Detect which cell encompasses the target text, then output its [x, y] center coordinate. 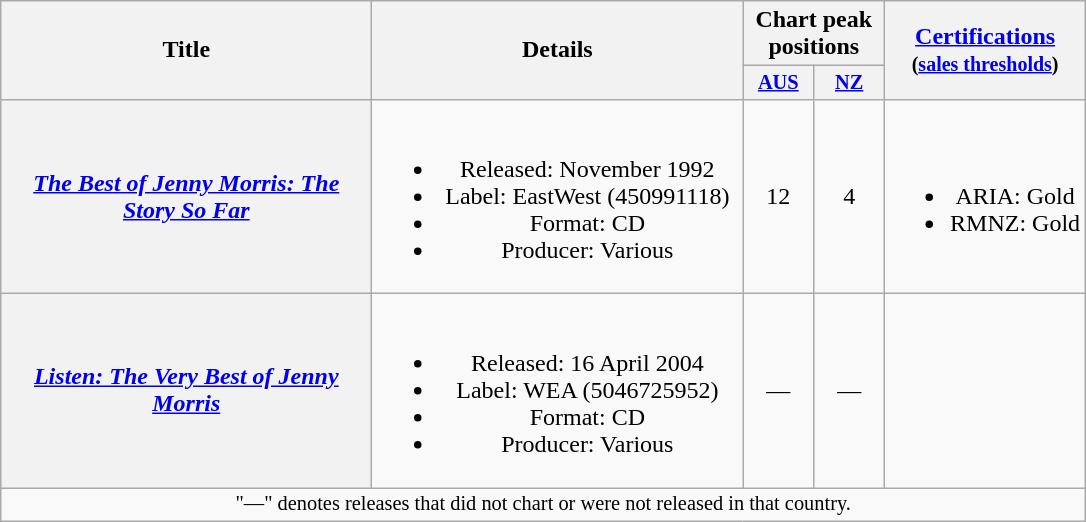
Released: November 1992Label: EastWest (450991118)Format: CDProducer: Various [558, 196]
Listen: The Very Best of Jenny Morris [186, 391]
4 [850, 196]
NZ [850, 83]
The Best of Jenny Morris: The Story So Far [186, 196]
AUS [778, 83]
ARIA: GoldRMNZ: Gold [986, 196]
Title [186, 50]
Chart peak positions [814, 34]
Details [558, 50]
"—" denotes releases that did not chart or were not released in that country. [544, 505]
Certifications(sales thresholds) [986, 50]
12 [778, 196]
Released: 16 April 2004Label: WEA (5046725952)Format: CDProducer: Various [558, 391]
